Scan for the cell matching the given text and deliver its [x, y] coordinate at center. 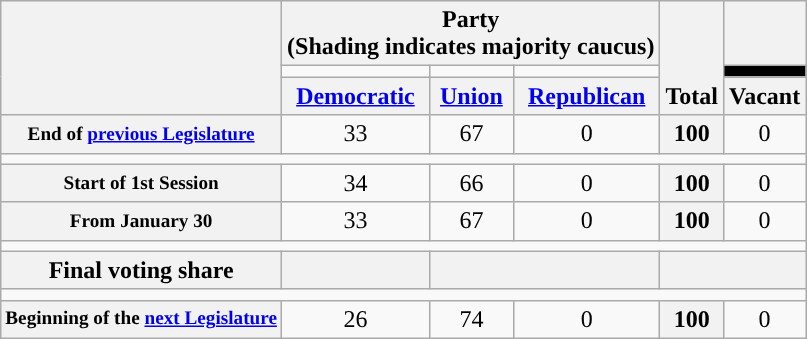
Democratic [356, 96]
Start of 1st Session [142, 183]
74 [471, 319]
34 [356, 183]
66 [471, 183]
Union [471, 96]
Party (Shading indicates majority caucus) [471, 34]
Beginning of the next Legislature [142, 319]
Vacant [764, 96]
From January 30 [142, 221]
Final voting share [142, 270]
26 [356, 319]
Total [692, 58]
Republican [586, 96]
End of previous Legislature [142, 134]
